Search for the cell housing the specified text and yield its [x, y] center coordinate. 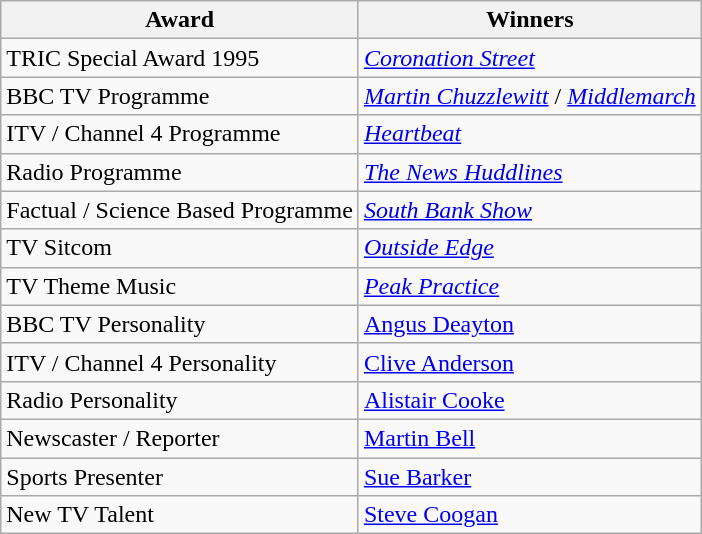
ITV / Channel 4 Programme [180, 134]
TRIC Special Award 1995 [180, 58]
Angus Deayton [530, 324]
Radio Personality [180, 400]
The News Huddlines [530, 172]
South Bank Show [530, 210]
Award [180, 20]
Clive Anderson [530, 362]
ITV / Channel 4 Personality [180, 362]
Sports Presenter [180, 477]
Steve Coogan [530, 515]
Newscaster / Reporter [180, 438]
Winners [530, 20]
BBC TV Personality [180, 324]
Radio Programme [180, 172]
Alistair Cooke [530, 400]
Martin Bell [530, 438]
New TV Talent [180, 515]
Peak Practice [530, 286]
TV Sitcom [180, 248]
TV Theme Music [180, 286]
Sue Barker [530, 477]
Factual / Science Based Programme [180, 210]
Outside Edge [530, 248]
Coronation Street [530, 58]
Martin Chuzzlewitt / Middlemarch [530, 96]
BBC TV Programme [180, 96]
Heartbeat [530, 134]
